Determine the (X, Y) coordinate at the center of the cell enclosing the given text.  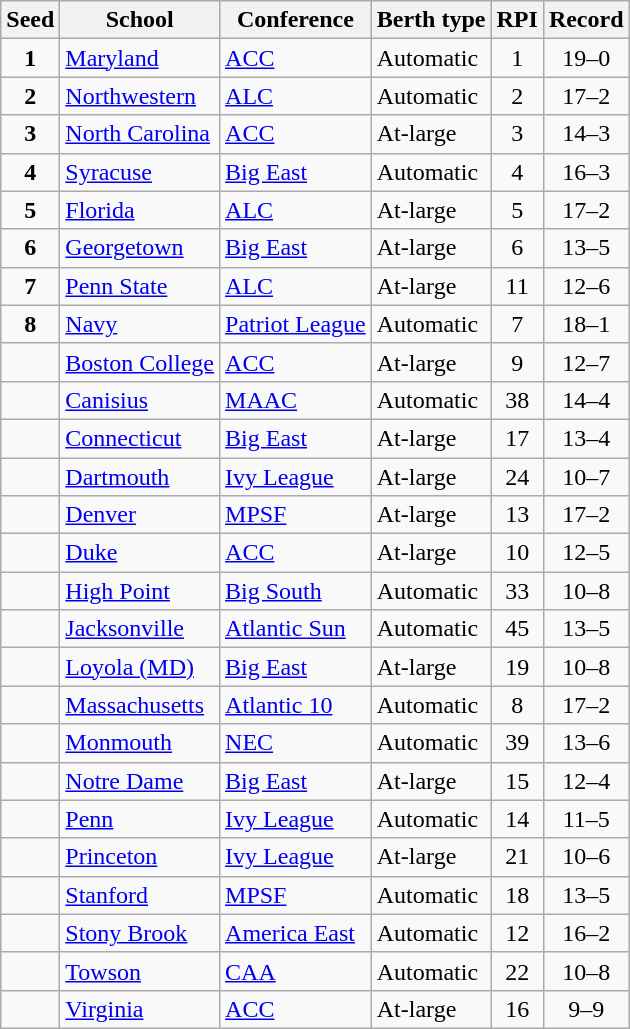
15 (517, 781)
9–9 (586, 1009)
12 (517, 933)
Patriot League (296, 324)
13 (517, 515)
Seed (30, 20)
Berth type (431, 20)
18 (517, 895)
18–1 (586, 324)
NEC (296, 743)
America East (296, 933)
14–4 (586, 400)
14 (517, 819)
Florida (140, 210)
North Carolina (140, 134)
22 (517, 971)
CAA (296, 971)
Monmouth (140, 743)
11–5 (586, 819)
Towson (140, 971)
19–0 (586, 58)
12–7 (586, 362)
MAAC (296, 400)
16 (517, 1009)
45 (517, 629)
10 (517, 553)
RPI (517, 20)
Northwestern (140, 96)
10–7 (586, 477)
21 (517, 857)
Atlantic Sun (296, 629)
Record (586, 20)
Penn (140, 819)
33 (517, 591)
Syracuse (140, 172)
12–4 (586, 781)
Canisius (140, 400)
9 (517, 362)
12–6 (586, 286)
16–3 (586, 172)
Dartmouth (140, 477)
School (140, 20)
17 (517, 438)
38 (517, 400)
Boston College (140, 362)
Jacksonville (140, 629)
Big South (296, 591)
13–6 (586, 743)
Stanford (140, 895)
19 (517, 667)
Navy (140, 324)
16–2 (586, 933)
Georgetown (140, 248)
13–4 (586, 438)
10–6 (586, 857)
14–3 (586, 134)
Maryland (140, 58)
Connecticut (140, 438)
Princeton (140, 857)
Virginia (140, 1009)
Stony Brook (140, 933)
Duke (140, 553)
24 (517, 477)
Denver (140, 515)
39 (517, 743)
High Point (140, 591)
Loyola (MD) (140, 667)
12–5 (586, 553)
Massachusetts (140, 705)
Conference (296, 20)
Penn State (140, 286)
Notre Dame (140, 781)
Atlantic 10 (296, 705)
11 (517, 286)
